From the cell containing the given text, extract its center point as [x, y] coordinate. 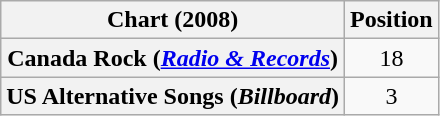
Chart (2008) [173, 20]
Position [392, 20]
US Alternative Songs (Billboard) [173, 96]
18 [392, 58]
3 [392, 96]
Canada Rock (Radio & Records) [173, 58]
